Detect which cell encompasses the target text, then output its [x, y] center coordinate. 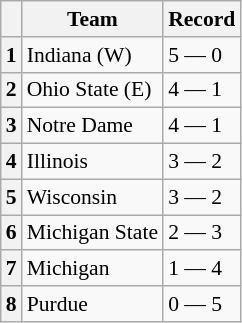
8 [12, 304]
Michigan [92, 269]
5 [12, 197]
7 [12, 269]
2 [12, 90]
5 — 0 [202, 55]
Michigan State [92, 233]
Notre Dame [92, 126]
1 [12, 55]
Wisconsin [92, 197]
Purdue [92, 304]
Team [92, 19]
Record [202, 19]
2 — 3 [202, 233]
1 — 4 [202, 269]
4 [12, 162]
6 [12, 233]
0 — 5 [202, 304]
3 [12, 126]
Illinois [92, 162]
Ohio State (E) [92, 90]
Indiana (W) [92, 55]
